Determine the (x, y) coordinate at the center of the cell enclosing the given text.  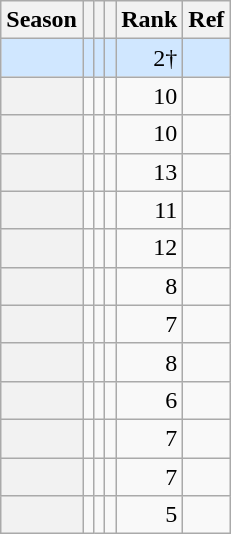
Rank (150, 20)
11 (150, 210)
13 (150, 172)
5 (150, 515)
Season (42, 20)
12 (150, 248)
Ref (206, 20)
2† (150, 58)
6 (150, 400)
